Scan for the cell matching the given text and deliver its [x, y] coordinate at center. 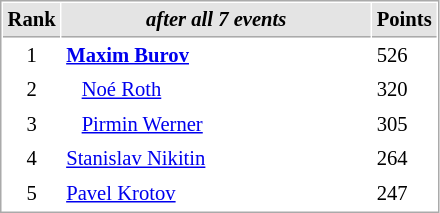
4 [32, 158]
Noé Roth [216, 90]
Pavel Krotov [216, 194]
2 [32, 90]
247 [404, 194]
3 [32, 124]
Points [404, 20]
305 [404, 124]
Rank [32, 20]
264 [404, 158]
Pirmin Werner [216, 124]
1 [32, 56]
320 [404, 90]
5 [32, 194]
Maxim Burov [216, 56]
526 [404, 56]
after all 7 events [216, 20]
Stanislav Nikitin [216, 158]
